Locate the cell with the specified text and output its [x, y] center coordinate. 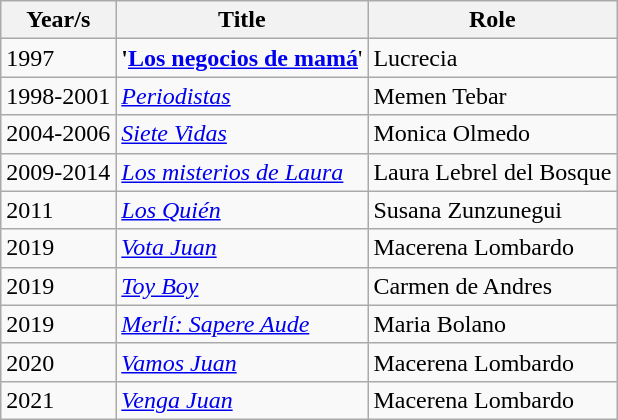
Monica Olmedo [492, 134]
2009-2014 [58, 172]
Lucrecia [492, 58]
Susana Zunzunegui [492, 210]
Carmen de Andres [492, 286]
Vota Juan [242, 248]
'Los negocios de mamá' [242, 58]
Memen Tebar [492, 96]
2020 [58, 362]
Toy Boy [242, 286]
Vamos Juan [242, 362]
Periodistas [242, 96]
2021 [58, 400]
1997 [58, 58]
2011 [58, 210]
2004-2006 [58, 134]
1998-2001 [58, 96]
Maria Bolano [492, 324]
Year/s [58, 20]
Laura Lebrel del Bosque [492, 172]
Siete Vidas [242, 134]
Merlí: Sapere Aude [242, 324]
Los Quién [242, 210]
Venga Juan [242, 400]
Title [242, 20]
Role [492, 20]
Los misterios de Laura [242, 172]
